Output the [X, Y] coordinate of the center of the cell containing the given text.  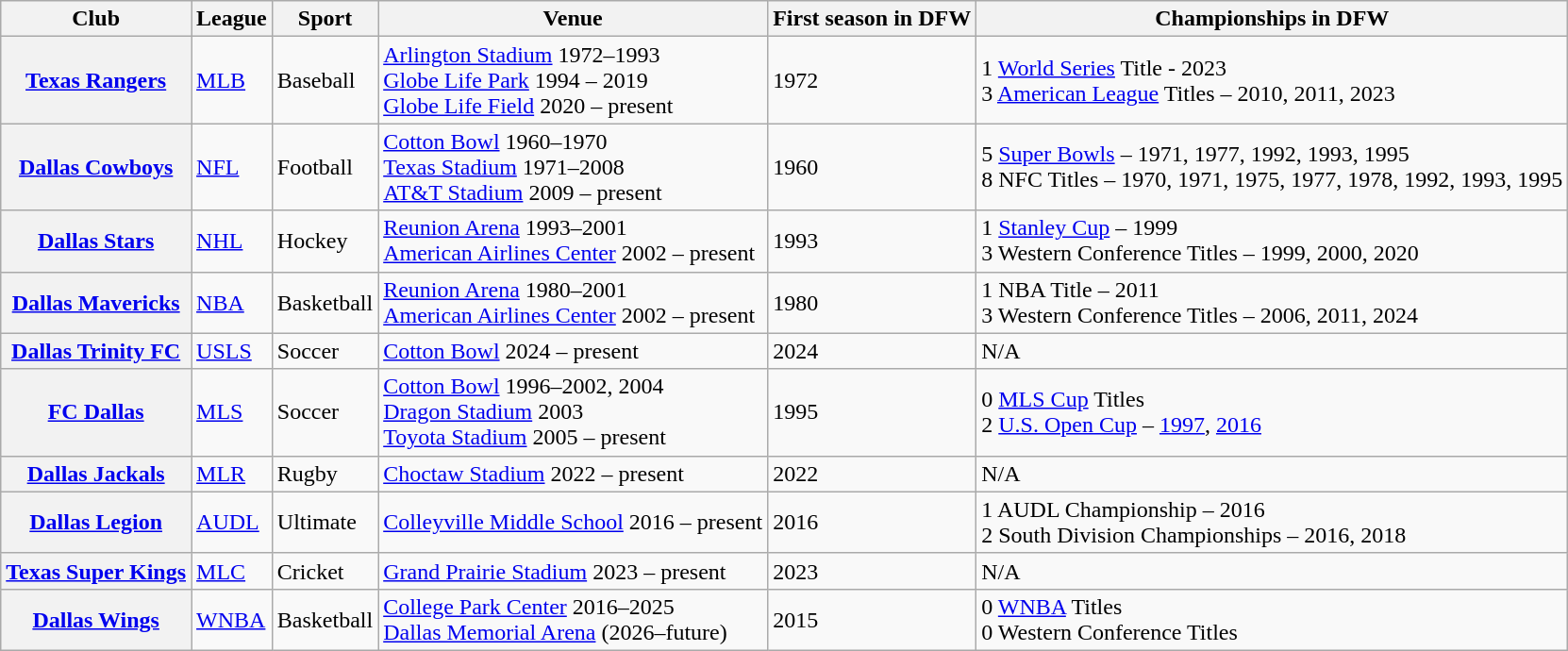
Dallas Stars [96, 242]
Cricket [325, 571]
MLR [232, 474]
2022 [872, 474]
1 AUDL Championship – 2016 2 South Division Championships – 2016, 2018 [1272, 523]
2023 [872, 571]
WNBA [232, 619]
Dallas Jackals [96, 474]
First season in DFW [872, 19]
Dallas Wings [96, 619]
Championships in DFW [1272, 19]
Rugby [325, 474]
MLS [232, 412]
Texas Rangers [96, 80]
1 World Series Title - 2023 3 American League Titles – 2010, 2011, 2023 [1272, 80]
1 NBA Title – 2011 3 Western Conference Titles – 2006, 2011, 2024 [1272, 302]
0 MLS Cup Titles 2 U.S. Open Cup – 1997, 2016 [1272, 412]
Cotton Bowl 2024 – present [574, 351]
Hockey [325, 242]
Cotton Bowl 1960–1970Texas Stadium 1971–2008AT&T Stadium 2009 – present [574, 167]
Baseball [325, 80]
Dallas Trinity FC [96, 351]
Reunion Arena 1993–2001American Airlines Center 2002 – present [574, 242]
League [232, 19]
Reunion Arena 1980–2001American Airlines Center 2002 – present [574, 302]
Choctaw Stadium 2022 – present [574, 474]
FC Dallas [96, 412]
Club [96, 19]
Dallas Cowboys [96, 167]
1980 [872, 302]
5 Super Bowls – 1971, 1977, 1992, 1993, 1995 8 NFC Titles – 1970, 1971, 1975, 1977, 1978, 1992, 1993, 1995 [1272, 167]
MLB [232, 80]
Venue [574, 19]
NBA [232, 302]
USLS [232, 351]
MLC [232, 571]
0 WNBA Titles 0 Western Conference Titles [1272, 619]
Football [325, 167]
1972 [872, 80]
Arlington Stadium 1972–1993Globe Life Park 1994 – 2019Globe Life Field 2020 – present [574, 80]
Grand Prairie Stadium 2023 – present [574, 571]
Colleyville Middle School 2016 – present [574, 523]
NFL [232, 167]
Texas Super Kings [96, 571]
2015 [872, 619]
AUDL [232, 523]
1 Stanley Cup – 19993 Western Conference Titles – 1999, 2000, 2020 [1272, 242]
Ultimate [325, 523]
1960 [872, 167]
NHL [232, 242]
1995 [872, 412]
2024 [872, 351]
Dallas Legion [96, 523]
1993 [872, 242]
Cotton Bowl 1996–2002, 2004Dragon Stadium 2003Toyota Stadium 2005 – present [574, 412]
Dallas Mavericks [96, 302]
Sport [325, 19]
College Park Center 2016–2025Dallas Memorial Arena (2026–future) [574, 619]
2016 [872, 523]
